Return the (x, y) coordinate for the center point of the cell that contains the specified text.  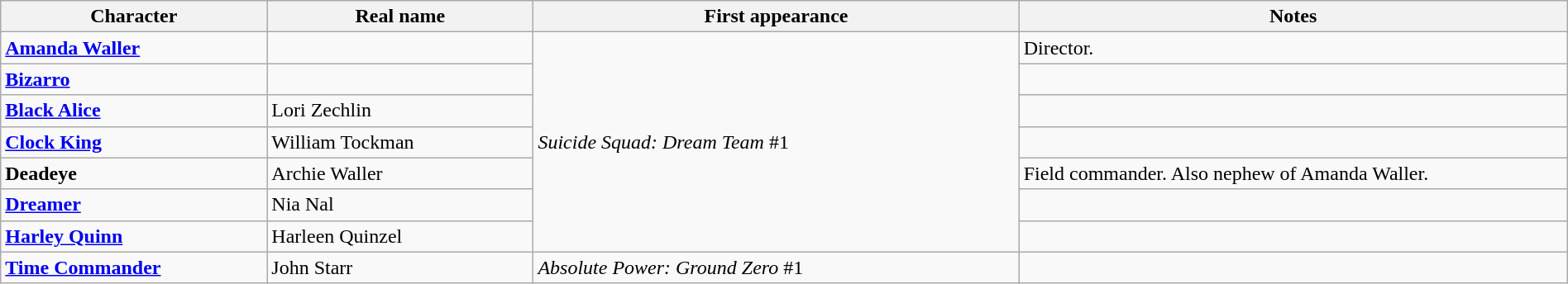
Black Alice (134, 111)
Bizarro (134, 79)
Harley Quinn (134, 236)
Amanda Waller (134, 48)
Character (134, 17)
Deadeye (134, 173)
Real name (400, 17)
Lori Zechlin (400, 111)
William Tockman (400, 142)
Dreamer (134, 205)
Absolute Power: Ground Zero #1 (776, 267)
John Starr (400, 267)
Field commander. Also nephew of Amanda Waller. (1293, 173)
Harleen Quinzel (400, 236)
Archie Waller (400, 173)
Notes (1293, 17)
Nia Nal (400, 205)
Clock King (134, 142)
Director. (1293, 48)
First appearance (776, 17)
Suicide Squad: Dream Team #1 (776, 142)
Time Commander (134, 267)
